Identify which cell holds the provided text, then report its [X, Y] central coordinate. 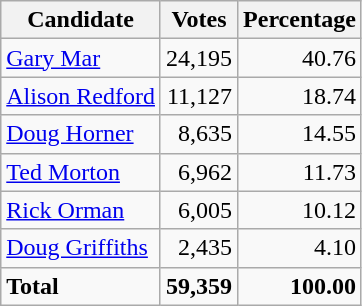
6,962 [198, 172]
11.73 [300, 172]
Votes [198, 20]
6,005 [198, 210]
24,195 [198, 58]
Rick Orman [81, 210]
11,127 [198, 96]
Doug Griffiths [81, 248]
10.12 [300, 210]
Total [81, 286]
100.00 [300, 286]
Candidate [81, 20]
4.10 [300, 248]
40.76 [300, 58]
Alison Redford [81, 96]
14.55 [300, 134]
2,435 [198, 248]
8,635 [198, 134]
Ted Morton [81, 172]
Percentage [300, 20]
18.74 [300, 96]
Doug Horner [81, 134]
59,359 [198, 286]
Gary Mar [81, 58]
